Return [x, y] of the center of cell containing provided text 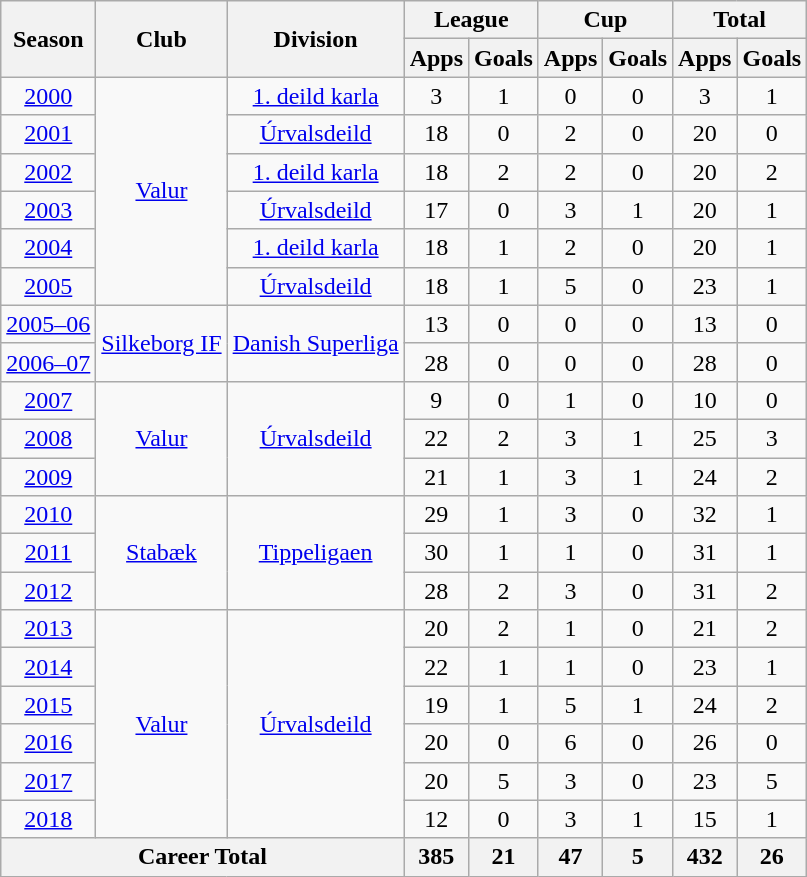
15 [705, 819]
Cup [605, 20]
Career Total [202, 857]
29 [436, 515]
2014 [48, 667]
2018 [48, 819]
2000 [48, 96]
2003 [48, 210]
Division [316, 39]
Season [48, 39]
2001 [48, 134]
2007 [48, 400]
25 [705, 438]
6 [570, 743]
Total [740, 20]
2006–07 [48, 362]
2011 [48, 553]
2009 [48, 477]
2010 [48, 515]
2012 [48, 591]
Stabæk [162, 553]
47 [570, 857]
432 [705, 857]
12 [436, 819]
19 [436, 705]
2005 [48, 286]
Silkeborg IF [162, 343]
2002 [48, 172]
2013 [48, 629]
10 [705, 400]
17 [436, 210]
2004 [48, 248]
32 [705, 515]
Danish Superliga [316, 343]
9 [436, 400]
30 [436, 553]
2017 [48, 781]
2016 [48, 743]
2015 [48, 705]
Tippeligaen [316, 553]
2008 [48, 438]
2005–06 [48, 324]
385 [436, 857]
League [471, 20]
Club [162, 39]
